Pinpoint the cell where the given text exists, returning its [x, y] midpoint coordinate. 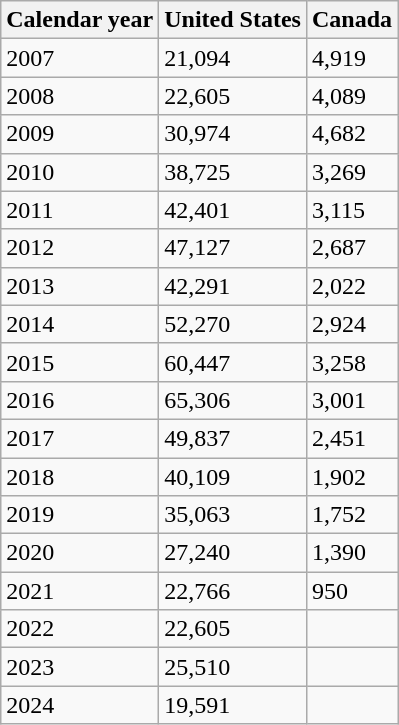
2020 [80, 553]
2,451 [352, 438]
2021 [80, 591]
27,240 [233, 553]
2008 [80, 96]
2009 [80, 134]
2007 [80, 58]
65,306 [233, 400]
1,902 [352, 477]
42,401 [233, 210]
2015 [80, 362]
2018 [80, 477]
Calendar year [80, 20]
40,109 [233, 477]
2013 [80, 286]
2022 [80, 629]
22,766 [233, 591]
2016 [80, 400]
21,094 [233, 58]
19,591 [233, 705]
2023 [80, 667]
2024 [80, 705]
4,682 [352, 134]
52,270 [233, 324]
4,089 [352, 96]
2012 [80, 248]
4,919 [352, 58]
60,447 [233, 362]
2,687 [352, 248]
25,510 [233, 667]
38,725 [233, 172]
2014 [80, 324]
950 [352, 591]
United States [233, 20]
3,258 [352, 362]
47,127 [233, 248]
Canada [352, 20]
42,291 [233, 286]
2,022 [352, 286]
3,001 [352, 400]
30,974 [233, 134]
3,269 [352, 172]
2,924 [352, 324]
1,752 [352, 515]
3,115 [352, 210]
2011 [80, 210]
2017 [80, 438]
49,837 [233, 438]
1,390 [352, 553]
35,063 [233, 515]
2019 [80, 515]
2010 [80, 172]
